Capture the cell that displays the provided text and extract its [X, Y] central coordinate. 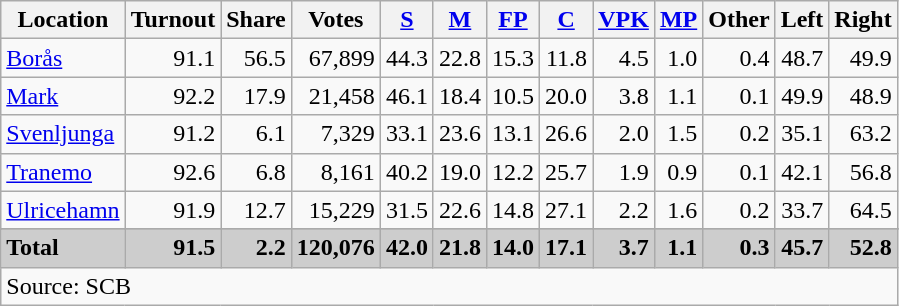
21.8 [460, 248]
Borås [63, 58]
40.2 [406, 172]
14.8 [512, 210]
14.0 [512, 248]
15,229 [336, 210]
26.6 [566, 134]
17.1 [566, 248]
31.5 [406, 210]
21,458 [336, 96]
91.1 [173, 58]
0.9 [678, 172]
Ulricehamn [63, 210]
22.6 [460, 210]
42.1 [802, 172]
2.0 [624, 134]
Share [256, 20]
17.9 [256, 96]
FP [512, 20]
15.3 [512, 58]
52.8 [863, 248]
3.7 [624, 248]
23.6 [460, 134]
Left [802, 20]
0.4 [739, 58]
Right [863, 20]
1.0 [678, 58]
33.1 [406, 134]
4.5 [624, 58]
Other [739, 20]
MP [678, 20]
48.9 [863, 96]
C [566, 20]
91.9 [173, 210]
45.7 [802, 248]
18.4 [460, 96]
92.2 [173, 96]
12.2 [512, 172]
Source: SCB [449, 286]
8,161 [336, 172]
1.5 [678, 134]
Turnout [173, 20]
64.5 [863, 210]
67,899 [336, 58]
19.0 [460, 172]
Votes [336, 20]
56.8 [863, 172]
20.0 [566, 96]
Total [63, 248]
1.6 [678, 210]
3.8 [624, 96]
6.1 [256, 134]
22.8 [460, 58]
M [460, 20]
48.7 [802, 58]
42.0 [406, 248]
25.7 [566, 172]
11.8 [566, 58]
63.2 [863, 134]
0.3 [739, 248]
Location [63, 20]
Tranemo [63, 172]
92.6 [173, 172]
33.7 [802, 210]
VPK [624, 20]
6.8 [256, 172]
13.1 [512, 134]
46.1 [406, 96]
12.7 [256, 210]
7,329 [336, 134]
Svenljunga [63, 134]
Mark [63, 96]
91.2 [173, 134]
91.5 [173, 248]
S [406, 20]
10.5 [512, 96]
1.9 [624, 172]
120,076 [336, 248]
56.5 [256, 58]
44.3 [406, 58]
27.1 [566, 210]
35.1 [802, 134]
